Extract the (x, y) coordinate from the center of the cell holding the provided text.  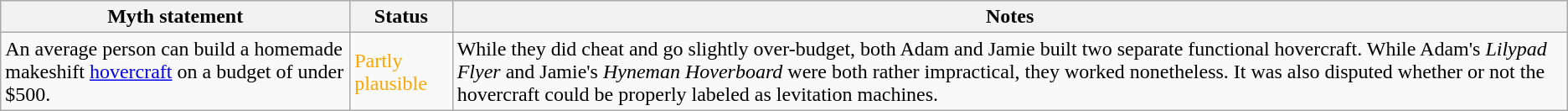
Status (402, 17)
An average person can build a homemade makeshift hovercraft on a budget of under $500. (176, 71)
Myth statement (176, 17)
Notes (1010, 17)
Partly plausible (402, 71)
